Capture the cell that displays the provided text and extract its (x, y) central coordinate. 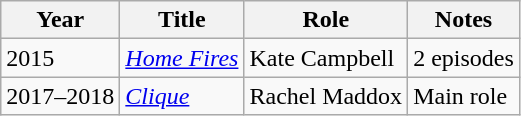
Year (60, 20)
2 episodes (464, 58)
Role (326, 20)
Title (182, 20)
Home Fires (182, 58)
2017–2018 (60, 96)
Clique (182, 96)
Rachel Maddox (326, 96)
2015 (60, 58)
Notes (464, 20)
Main role (464, 96)
Kate Campbell (326, 58)
